For the text-containing cell, return its midpoint in [X, Y] coordinate format. 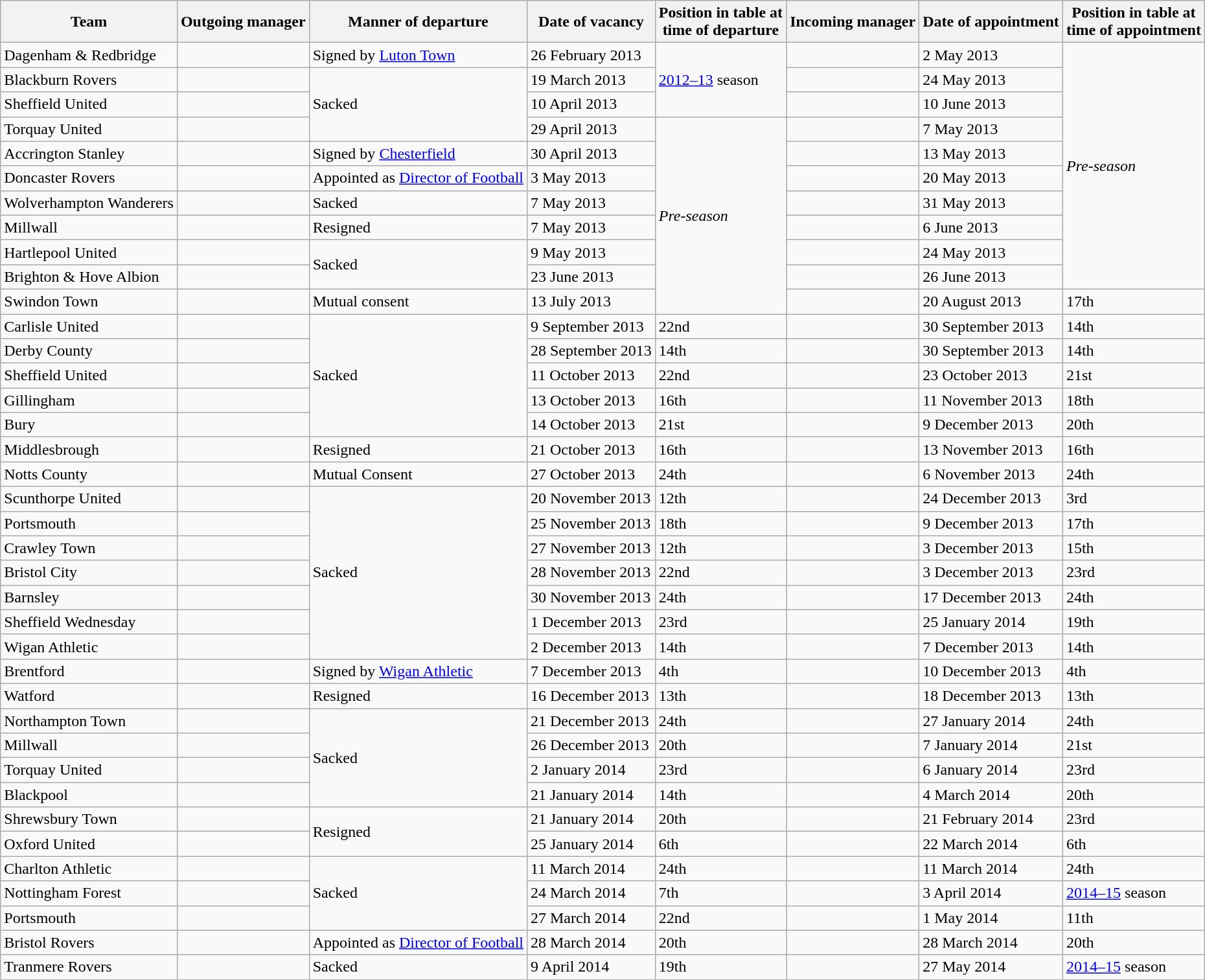
Outgoing manager [243, 22]
29 April 2013 [591, 129]
1 December 2013 [591, 622]
21 October 2013 [591, 450]
Northampton Town [89, 721]
7 January 2014 [991, 746]
3rd [1134, 499]
13 May 2013 [991, 154]
Oxford United [89, 844]
20 May 2013 [991, 178]
Bristol City [89, 573]
9 May 2013 [591, 252]
Doncaster Rovers [89, 178]
Date of vacancy [591, 22]
Manner of departure [418, 22]
Blackburn Rovers [89, 80]
Dagenham & Redbridge [89, 55]
30 April 2013 [591, 154]
26 December 2013 [591, 746]
Signed by Chesterfield [418, 154]
Incoming manager [853, 22]
6 November 2013 [991, 474]
3 May 2013 [591, 178]
20 November 2013 [591, 499]
Hartlepool United [89, 252]
Team [89, 22]
25 November 2013 [591, 523]
19 March 2013 [591, 80]
14 October 2013 [591, 425]
3 April 2014 [991, 893]
Signed by Wigan Athletic [418, 671]
Position in table attime of departure [720, 22]
Brighton & Hove Albion [89, 277]
27 March 2014 [591, 918]
Watford [89, 696]
15th [1134, 548]
Brentford [89, 671]
4 March 2014 [991, 795]
Gillingham [89, 400]
27 May 2014 [991, 967]
Bury [89, 425]
Mutual consent [418, 301]
13 October 2013 [591, 400]
2 December 2013 [591, 646]
24 December 2013 [991, 499]
21 December 2013 [591, 721]
11 October 2013 [591, 376]
Wolverhampton Wanderers [89, 203]
17 December 2013 [991, 597]
Position in table attime of appointment [1134, 22]
Middlesbrough [89, 450]
Scunthorpe United [89, 499]
28 September 2013 [591, 351]
Sheffield Wednesday [89, 622]
26 June 2013 [991, 277]
Barnsley [89, 597]
6 June 2013 [991, 227]
Blackpool [89, 795]
Date of appointment [991, 22]
Bristol Rovers [89, 942]
Carlisle United [89, 326]
9 April 2014 [591, 967]
27 November 2013 [591, 548]
Tranmere Rovers [89, 967]
31 May 2013 [991, 203]
28 November 2013 [591, 573]
21 February 2014 [991, 819]
Shrewsbury Town [89, 819]
Swindon Town [89, 301]
23 October 2013 [991, 376]
Signed by Luton Town [418, 55]
6 January 2014 [991, 770]
2012–13 season [720, 80]
Notts County [89, 474]
2 May 2013 [991, 55]
Wigan Athletic [89, 646]
30 November 2013 [591, 597]
26 February 2013 [591, 55]
Charlton Athletic [89, 869]
23 June 2013 [591, 277]
7th [720, 893]
27 October 2013 [591, 474]
2 January 2014 [591, 770]
10 December 2013 [991, 671]
11 November 2013 [991, 400]
22 March 2014 [991, 844]
Derby County [89, 351]
Nottingham Forest [89, 893]
27 January 2014 [991, 721]
13 November 2013 [991, 450]
13 July 2013 [591, 301]
16 December 2013 [591, 696]
Accrington Stanley [89, 154]
24 March 2014 [591, 893]
18 December 2013 [991, 696]
10 June 2013 [991, 104]
20 August 2013 [991, 301]
9 September 2013 [591, 326]
11th [1134, 918]
Mutual Consent [418, 474]
1 May 2014 [991, 918]
Crawley Town [89, 548]
10 April 2013 [591, 104]
